For the text-containing cell, return its midpoint in [x, y] coordinate format. 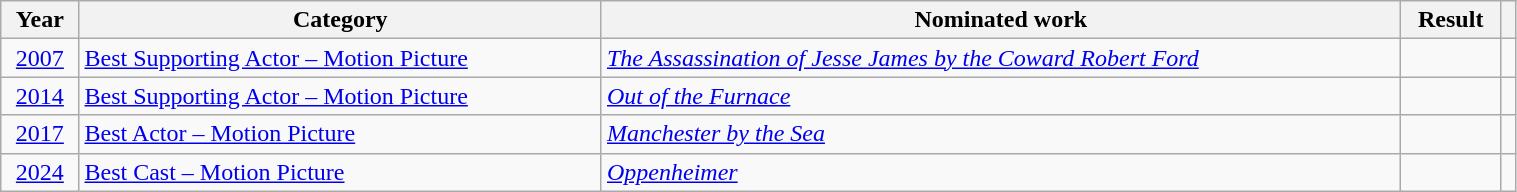
Best Cast – Motion Picture [340, 172]
Out of the Furnace [1000, 96]
Best Actor – Motion Picture [340, 134]
2014 [40, 96]
Manchester by the Sea [1000, 134]
Oppenheimer [1000, 172]
Result [1450, 20]
The Assassination of Jesse James by the Coward Robert Ford [1000, 58]
Category [340, 20]
2017 [40, 134]
Year [40, 20]
Nominated work [1000, 20]
2024 [40, 172]
2007 [40, 58]
